Output the (x, y) coordinate of the center of the cell containing the given text.  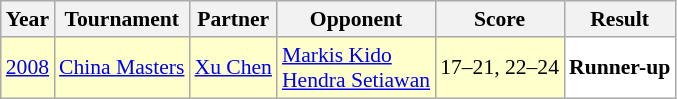
China Masters (122, 68)
2008 (28, 68)
Year (28, 19)
Xu Chen (232, 68)
Result (620, 19)
Tournament (122, 19)
Partner (232, 19)
Score (500, 19)
Markis Kido Hendra Setiawan (356, 68)
Opponent (356, 19)
17–21, 22–24 (500, 68)
Runner-up (620, 68)
